Search for the cell housing the specified text and yield its (x, y) center coordinate. 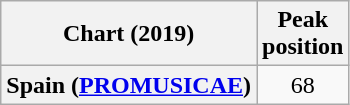
Chart (2019) (129, 34)
Peakposition (303, 34)
68 (303, 85)
Spain (PROMUSICAE) (129, 85)
